From the cell containing the given text, extract its center point as [x, y] coordinate. 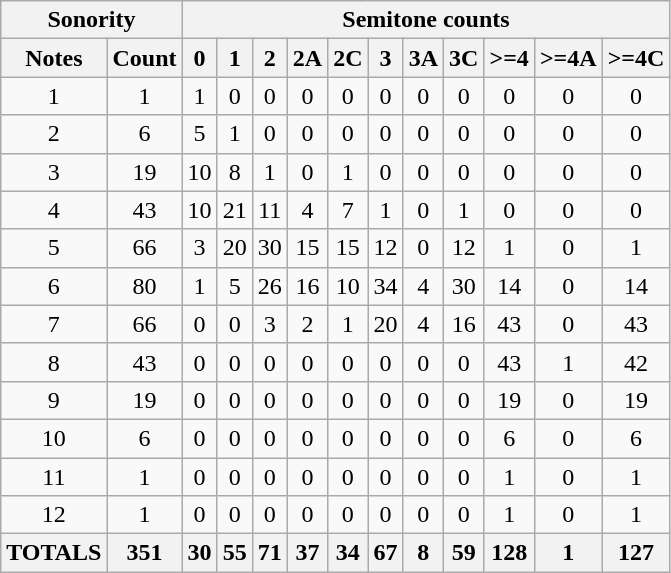
Semitone counts [426, 20]
59 [464, 553]
Sonority [92, 20]
67 [386, 553]
42 [636, 362]
Notes [54, 58]
55 [234, 553]
3A [423, 58]
127 [636, 553]
26 [270, 286]
>=4A [568, 58]
2C [348, 58]
Count [144, 58]
37 [307, 553]
3C [464, 58]
>=4C [636, 58]
TOTALS [54, 553]
>=4 [509, 58]
128 [509, 553]
9 [54, 400]
2A [307, 58]
351 [144, 553]
21 [234, 210]
80 [144, 286]
71 [270, 553]
